Find where the given text appears and provide that cell's center as (x, y) coordinate. 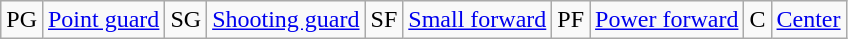
C (758, 20)
Power forward (667, 20)
SG (186, 20)
SF (384, 20)
Point guard (103, 20)
Center (808, 20)
PG (22, 20)
Shooting guard (286, 20)
PF (571, 20)
Small forward (478, 20)
